Locate the cell with the specified text and output its (X, Y) center coordinate. 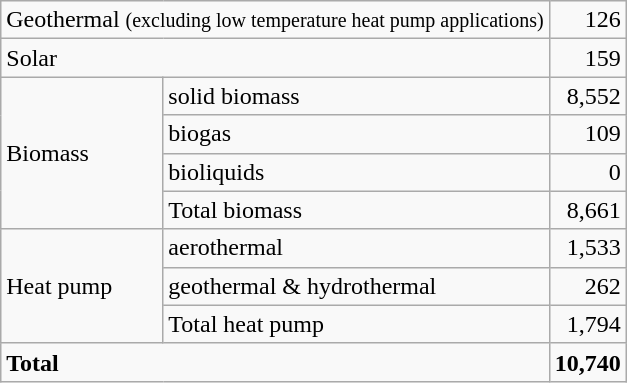
8,661 (588, 210)
1,533 (588, 248)
Total (275, 362)
biogas (356, 134)
solid biomass (356, 96)
0 (588, 172)
109 (588, 134)
Geothermal (excluding low temperature heat pump applications) (275, 20)
126 (588, 20)
Total biomass (356, 210)
Solar (275, 58)
bioliquids (356, 172)
Heat pump (82, 286)
aerothermal (356, 248)
262 (588, 286)
geothermal & hydrothermal (356, 286)
10,740 (588, 362)
1,794 (588, 324)
Total heat pump (356, 324)
Biomass (82, 153)
159 (588, 58)
8,552 (588, 96)
